Pinpoint the cell where the given text exists, returning its [X, Y] midpoint coordinate. 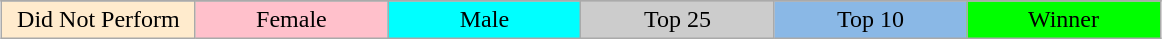
Did Not Perform [98, 20]
Female [292, 20]
Top 25 [678, 20]
Winner [1064, 20]
Male [484, 20]
Top 10 [870, 20]
